From the cell containing the given text, extract its center point as (x, y) coordinate. 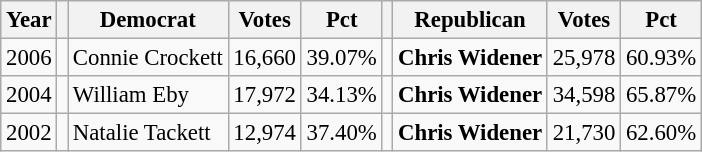
39.07% (342, 58)
2004 (29, 95)
Democrat (148, 20)
25,978 (584, 58)
62.60% (662, 133)
12,974 (264, 133)
16,660 (264, 58)
Republican (470, 20)
17,972 (264, 95)
William Eby (148, 95)
60.93% (662, 58)
Connie Crockett (148, 58)
37.40% (342, 133)
34.13% (342, 95)
65.87% (662, 95)
Year (29, 20)
21,730 (584, 133)
34,598 (584, 95)
2006 (29, 58)
Natalie Tackett (148, 133)
2002 (29, 133)
